Capture the cell that displays the provided text and extract its (X, Y) central coordinate. 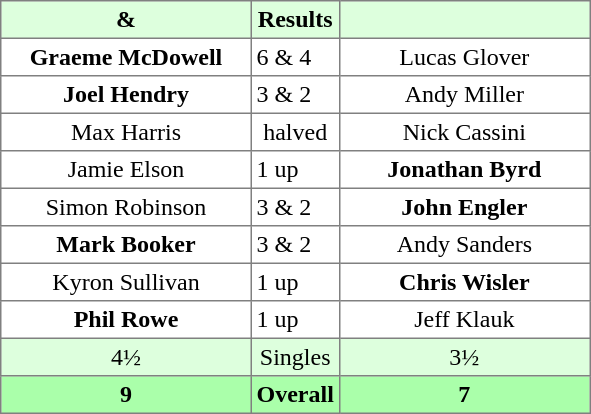
4½ (126, 357)
Singles (295, 357)
Phil Rowe (126, 320)
Nick Cassini (464, 132)
Chris Wisler (464, 282)
Joel Hendry (126, 95)
Max Harris (126, 132)
Andy Sanders (464, 245)
Andy Miller (464, 95)
& (126, 20)
Kyron Sullivan (126, 282)
Lucas Glover (464, 57)
7 (464, 395)
Jeff Klauk (464, 320)
Results (295, 20)
Overall (295, 395)
Mark Booker (126, 245)
halved (295, 132)
6 & 4 (295, 57)
Simon Robinson (126, 207)
9 (126, 395)
John Engler (464, 207)
3½ (464, 357)
Jamie Elson (126, 170)
Jonathan Byrd (464, 170)
Graeme McDowell (126, 57)
